Determine the (X, Y) coordinate at the center of the cell enclosing the given text.  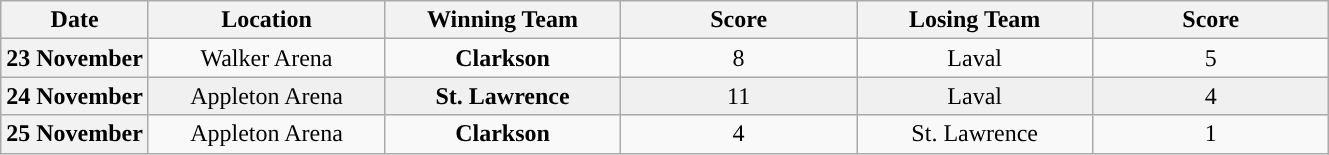
8 (739, 58)
Date (75, 20)
1 (1211, 134)
5 (1211, 58)
11 (739, 96)
24 November (75, 96)
Winning Team (503, 20)
23 November (75, 58)
25 November (75, 134)
Losing Team (975, 20)
Location (266, 20)
Walker Arena (266, 58)
